Output the (x, y) coordinate of the center of the cell containing the given text.  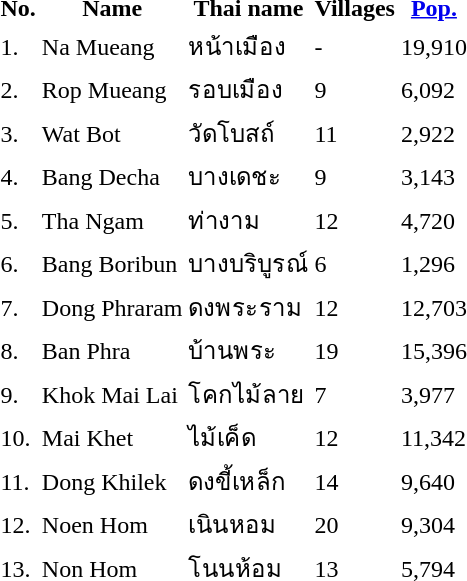
ดงพระราม (248, 307)
- (354, 46)
โคกไม้ลาย (248, 394)
หน้าเมือง (248, 46)
Wat Bot (112, 133)
14 (354, 481)
20 (354, 524)
Khok Mai Lai (112, 394)
Rop Mueang (112, 90)
รอบเมือง (248, 90)
Tha Ngam (112, 220)
Noen Hom (112, 524)
Dong Khilek (112, 481)
ไม้เค็ด (248, 438)
Na Mueang (112, 46)
Dong Phraram (112, 307)
บางเดชะ (248, 176)
บ้านพระ (248, 350)
Bang Decha (112, 176)
6 (354, 264)
วัดโบสถ์ (248, 133)
เนินหอม (248, 524)
ท่างาม (248, 220)
19 (354, 350)
Ban Phra (112, 350)
ดงขี้เหล็ก (248, 481)
บางบริบูรณ์ (248, 264)
7 (354, 394)
Mai Khet (112, 438)
Bang Boribun (112, 264)
11 (354, 133)
